Return the [X, Y] coordinate for the center point of the cell that contains the specified text.  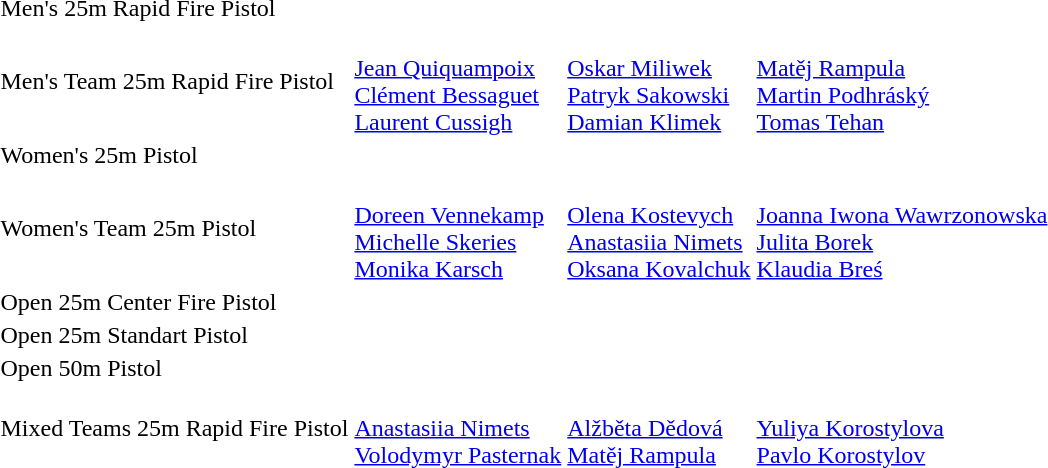
Olena KostevychAnastasiia NimetsOksana Kovalchuk [659, 228]
Jean QuiquampoixClément BessaguetLaurent Cussigh [458, 82]
Oskar MiliwekPatryk SakowskiDamian Klimek [659, 82]
Doreen VennekampMichelle SkeriesMonika Karsch [458, 228]
